Return [X, Y] of the center of cell containing provided text 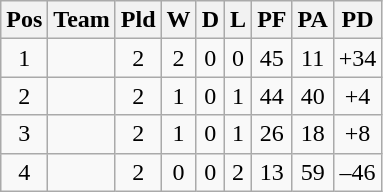
Pos [24, 20]
11 [312, 58]
PF [272, 20]
13 [272, 172]
PA [312, 20]
D [210, 20]
4 [24, 172]
26 [272, 134]
W [178, 20]
59 [312, 172]
+4 [358, 96]
40 [312, 96]
+8 [358, 134]
L [238, 20]
PD [358, 20]
3 [24, 134]
+34 [358, 58]
Team [82, 20]
44 [272, 96]
Pld [138, 20]
–46 [358, 172]
18 [312, 134]
45 [272, 58]
